Scan for the cell matching the given text and deliver its (X, Y) coordinate at center. 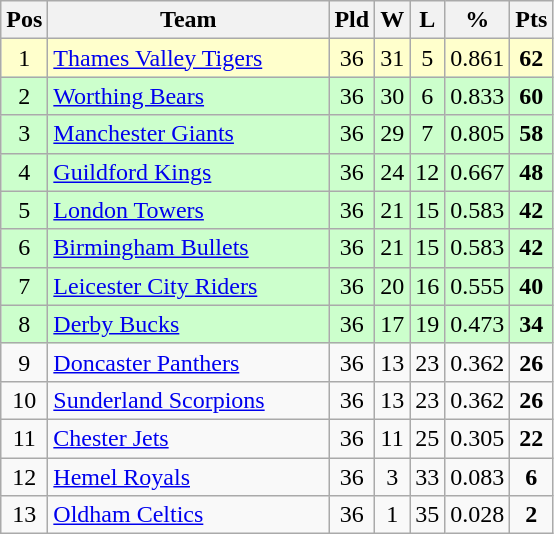
London Towers (188, 210)
25 (428, 438)
Pts (532, 20)
Hemel Royals (188, 477)
0.861 (478, 58)
29 (392, 134)
Manchester Giants (188, 134)
4 (24, 172)
0.305 (478, 438)
Birmingham Bullets (188, 248)
W (392, 20)
35 (428, 515)
0.805 (478, 134)
10 (24, 400)
9 (24, 362)
L (428, 20)
33 (428, 477)
8 (24, 324)
Guildford Kings (188, 172)
0.555 (478, 286)
% (478, 20)
Sunderland Scorpions (188, 400)
20 (392, 286)
Team (188, 20)
22 (532, 438)
19 (428, 324)
17 (392, 324)
40 (532, 286)
30 (392, 96)
58 (532, 134)
0.028 (478, 515)
0.833 (478, 96)
0.667 (478, 172)
Doncaster Panthers (188, 362)
Worthing Bears (188, 96)
Oldham Celtics (188, 515)
16 (428, 286)
60 (532, 96)
Chester Jets (188, 438)
0.083 (478, 477)
0.473 (478, 324)
Pos (24, 20)
Leicester City Riders (188, 286)
Derby Bucks (188, 324)
34 (532, 324)
62 (532, 58)
48 (532, 172)
Pld (352, 20)
Thames Valley Tigers (188, 58)
24 (392, 172)
31 (392, 58)
